Detect which cell encompasses the target text, then output its (X, Y) center coordinate. 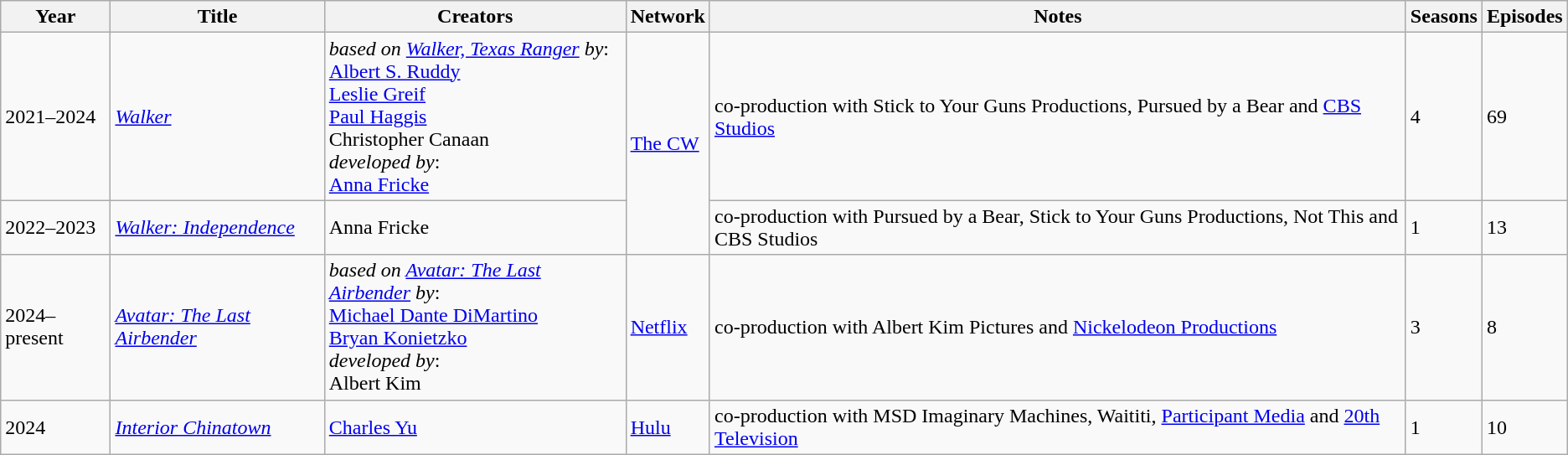
Interior Chinatown (218, 427)
Episodes (1524, 17)
Creators (475, 17)
Year (55, 17)
Title (218, 17)
10 (1524, 427)
Hulu (668, 427)
2021–2024 (55, 116)
co-production with Pursued by a Bear, Stick to Your Guns Productions, Not This and CBS Studios (1057, 228)
co-production with Albert Kim Pictures and Nickelodeon Productions (1057, 327)
2024–present (55, 327)
Notes (1057, 17)
Avatar: The Last Airbender (218, 327)
69 (1524, 116)
Walker (218, 116)
2024 (55, 427)
The CW (668, 144)
co-production with Stick to Your Guns Productions, Pursued by a Bear and CBS Studios (1057, 116)
based on Avatar: The Last Airbender by:Michael Dante DiMartinoBryan Konietzkodeveloped by: Albert Kim (475, 327)
based on Walker, Texas Ranger by:Albert S. RuddyLeslie GreifPaul HaggisChristopher Canaandeveloped by:Anna Fricke (475, 116)
4 (1444, 116)
Netflix (668, 327)
Network (668, 17)
Walker: Independence (218, 228)
co-production with MSD Imaginary Machines, Waititi, Participant Media and 20th Television (1057, 427)
8 (1524, 327)
Seasons (1444, 17)
2022–2023 (55, 228)
3 (1444, 327)
13 (1524, 228)
Charles Yu (475, 427)
Anna Fricke (475, 228)
